Extract the (X, Y) coordinate from the center of the cell holding the provided text.  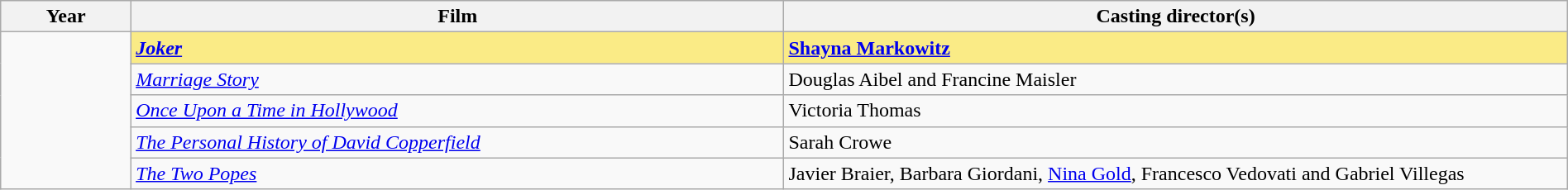
Marriage Story (458, 79)
Casting director(s) (1176, 17)
Year (66, 17)
Shayna Markowitz (1176, 48)
Douglas Aibel and Francine Maisler (1176, 79)
Joker (458, 48)
Once Upon a Time in Hollywood (458, 111)
Sarah Crowe (1176, 142)
The Personal History of David Copperfield (458, 142)
Film (458, 17)
The Two Popes (458, 173)
Javier Braier, Barbara Giordani, Nina Gold, Francesco Vedovati and Gabriel Villegas (1176, 173)
Victoria Thomas (1176, 111)
